Extract the (X, Y) coordinate from the center of the cell holding the provided text.  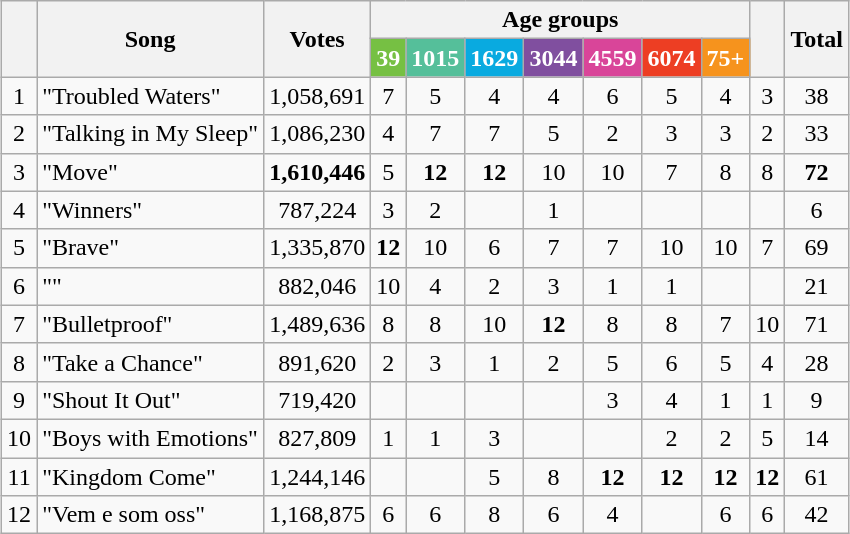
3044 (554, 58)
42 (817, 515)
39 (388, 58)
1,058,691 (318, 96)
"Vem e som oss" (150, 515)
71 (817, 324)
"Take a Chance" (150, 362)
Age groups (560, 20)
"Move" (150, 172)
1,244,146 (318, 477)
33 (817, 134)
"Brave" (150, 248)
719,420 (318, 400)
1,610,446 (318, 172)
Total (817, 39)
1015 (436, 58)
75+ (726, 58)
787,224 (318, 210)
827,809 (318, 438)
14 (817, 438)
882,046 (318, 286)
891,620 (318, 362)
4559 (612, 58)
69 (817, 248)
1,489,636 (318, 324)
"Shout It Out" (150, 400)
"Boys with Emotions" (150, 438)
"Talking in My Sleep" (150, 134)
Votes (318, 39)
"Kingdom Come" (150, 477)
"" (150, 286)
72 (817, 172)
11 (20, 477)
1,168,875 (318, 515)
1,086,230 (318, 134)
28 (817, 362)
61 (817, 477)
38 (817, 96)
6074 (672, 58)
1,335,870 (318, 248)
"Troubled Waters" (150, 96)
"Winners" (150, 210)
1629 (494, 58)
"Bulletproof" (150, 324)
21 (817, 286)
Song (150, 39)
